For the text-containing cell, return its midpoint in (x, y) coordinate format. 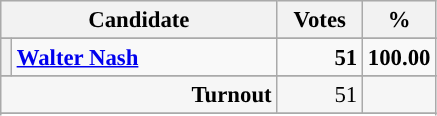
Turnout (139, 95)
Votes (320, 20)
Walter Nash (144, 58)
100.00 (400, 58)
% (400, 20)
Candidate (139, 20)
